Output the (x, y) coordinate of the center of the cell containing the given text.  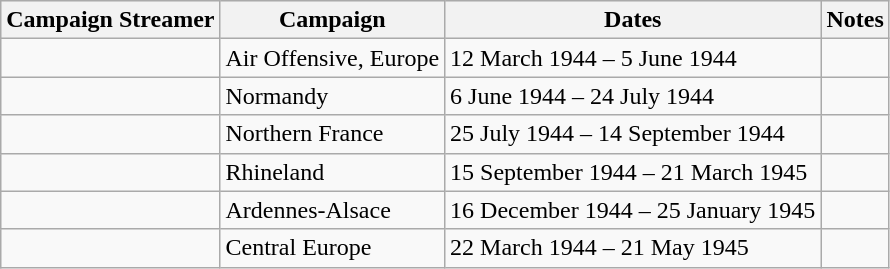
12 March 1944 – 5 June 1944 (633, 58)
Rhineland (332, 172)
22 March 1944 – 21 May 1945 (633, 248)
Dates (633, 20)
Campaign (332, 20)
Notes (855, 20)
15 September 1944 – 21 March 1945 (633, 172)
Campaign Streamer (110, 20)
Central Europe (332, 248)
Normandy (332, 96)
Ardennes-Alsace (332, 210)
16 December 1944 – 25 January 1945 (633, 210)
6 June 1944 – 24 July 1944 (633, 96)
25 July 1944 – 14 September 1944 (633, 134)
Air Offensive, Europe (332, 58)
Northern France (332, 134)
